Provide the (X, Y) coordinate of the cell's center where the given text is located.  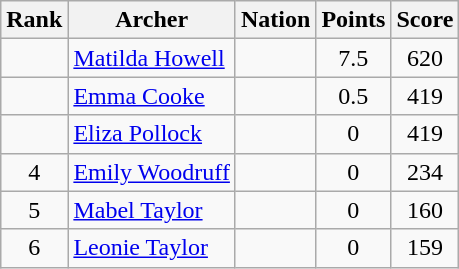
Nation (275, 20)
Mabel Taylor (152, 210)
Leonie Taylor (152, 248)
159 (425, 248)
6 (34, 248)
160 (425, 210)
Points (354, 20)
Emily Woodruff (152, 172)
4 (34, 172)
0.5 (354, 96)
Eliza Pollock (152, 134)
Archer (152, 20)
234 (425, 172)
7.5 (354, 58)
Rank (34, 20)
Score (425, 20)
620 (425, 58)
5 (34, 210)
Emma Cooke (152, 96)
Matilda Howell (152, 58)
